Find where the given text appears and provide that cell's center as (x, y) coordinate. 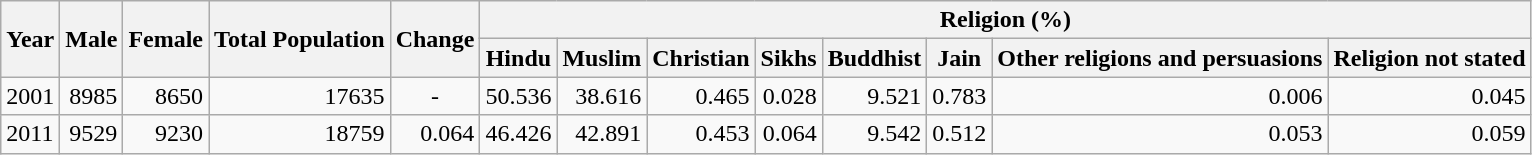
38.616 (602, 96)
Year (30, 39)
Muslim (602, 58)
Male (92, 39)
9529 (92, 134)
Christian (701, 58)
- (435, 96)
18759 (300, 134)
0.028 (788, 96)
Religion not stated (1430, 58)
Religion (%) (1006, 20)
9.521 (874, 96)
Female (166, 39)
9230 (166, 134)
50.536 (518, 96)
2011 (30, 134)
Other religions and persuasions (1160, 58)
46.426 (518, 134)
8985 (92, 96)
0.783 (960, 96)
Jain (960, 58)
8650 (166, 96)
0.453 (701, 134)
0.059 (1430, 134)
0.465 (701, 96)
Buddhist (874, 58)
Sikhs (788, 58)
17635 (300, 96)
Change (435, 39)
Hindu (518, 58)
0.045 (1430, 96)
0.512 (960, 134)
Total Population (300, 39)
42.891 (602, 134)
9.542 (874, 134)
2001 (30, 96)
0.053 (1160, 134)
0.006 (1160, 96)
